Search for the cell housing the specified text and yield its [x, y] center coordinate. 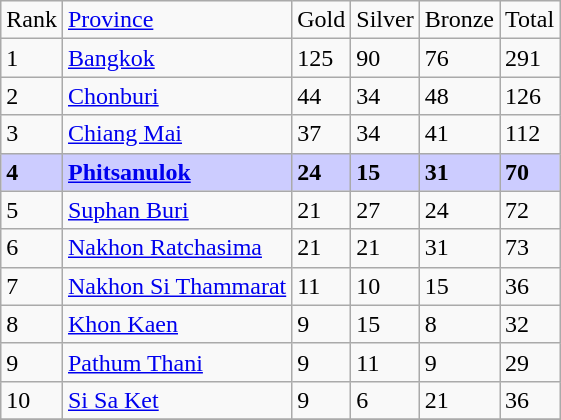
70 [530, 172]
48 [459, 96]
41 [459, 134]
Bronze [459, 20]
Province [176, 20]
Silver [385, 20]
29 [530, 362]
Pathum Thani [176, 362]
Bangkok [176, 58]
76 [459, 58]
4 [32, 172]
Chonburi [176, 96]
1 [32, 58]
27 [385, 210]
291 [530, 58]
37 [322, 134]
112 [530, 134]
44 [322, 96]
Nakhon Si Thammarat [176, 286]
90 [385, 58]
Rank [32, 20]
73 [530, 248]
3 [32, 134]
Phitsanulok [176, 172]
Khon Kaen [176, 324]
7 [32, 286]
Total [530, 20]
Chiang Mai [176, 134]
2 [32, 96]
Gold [322, 20]
126 [530, 96]
5 [32, 210]
125 [322, 58]
Si Sa Ket [176, 400]
Suphan Buri [176, 210]
32 [530, 324]
72 [530, 210]
Nakhon Ratchasima [176, 248]
